Identify which cell holds the provided text, then report its [x, y] central coordinate. 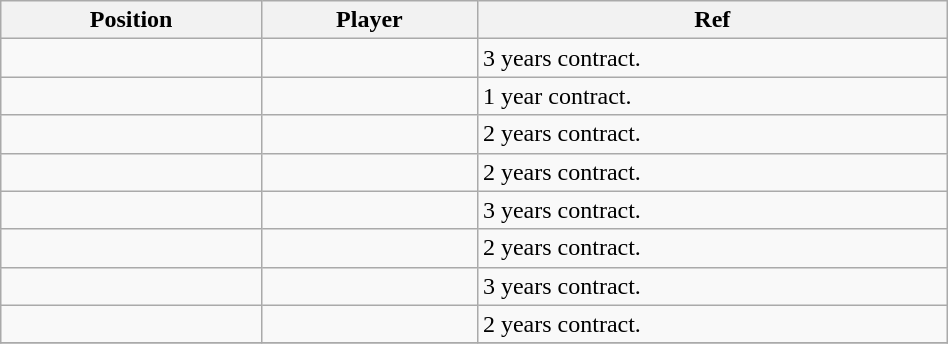
Ref [712, 20]
1 year contract. [712, 96]
Player [369, 20]
Position [132, 20]
